Pinpoint the cell where the given text exists, returning its (x, y) midpoint coordinate. 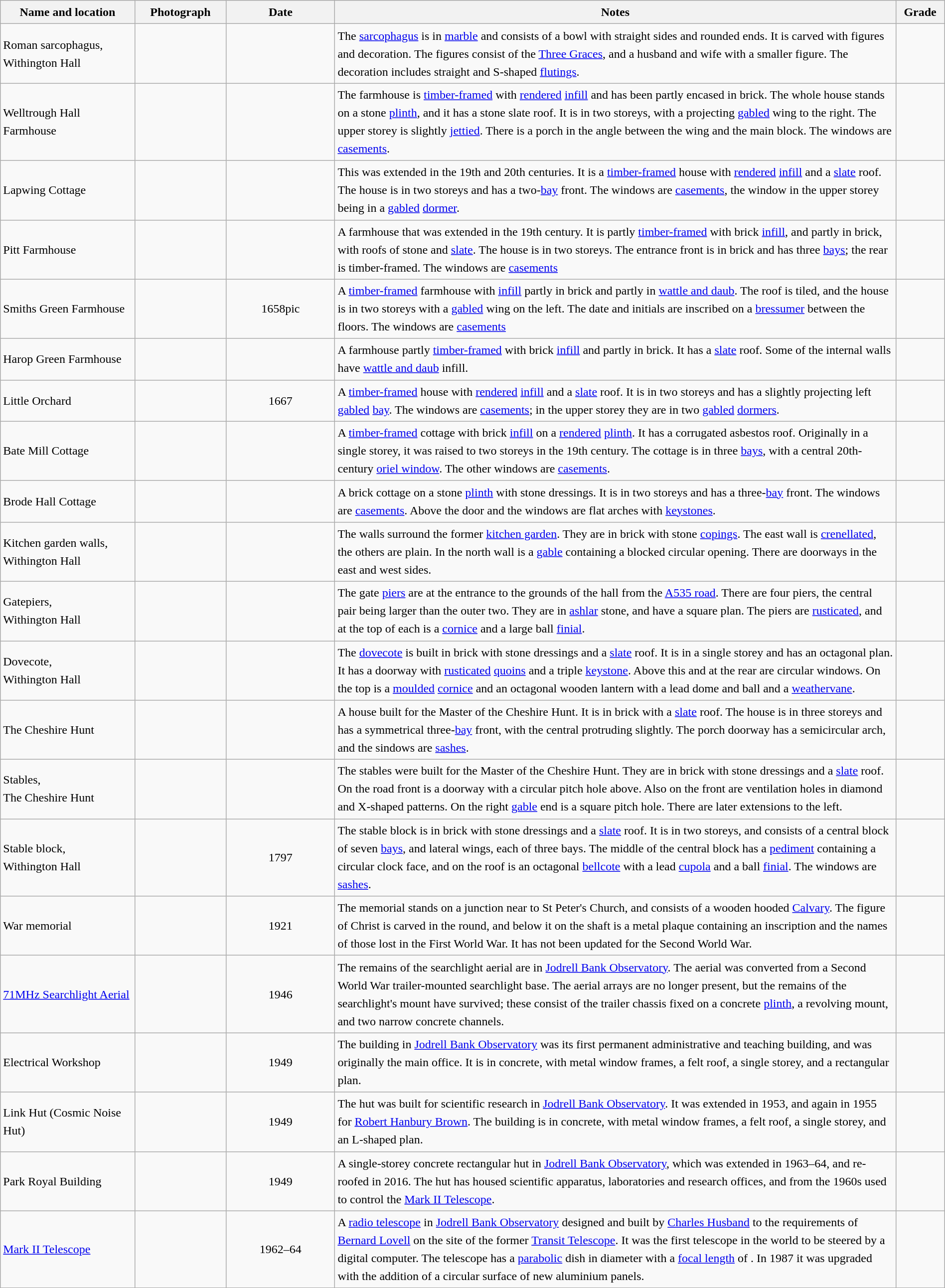
Lapwing Cottage (68, 190)
Brode Hall Cottage (68, 501)
Stables,The Cheshire Hunt (68, 790)
Park Royal Building (68, 1181)
Kitchen garden walls,Withington Hall (68, 551)
War memorial (68, 926)
Date (281, 12)
Welltrough Hall Farmhouse (68, 122)
Bate Mill Cottage (68, 451)
71MHz Searchlight Aerial (68, 994)
1946 (281, 994)
Gatepiers,Withington Hall (68, 611)
Electrical Workshop (68, 1063)
Harop Green Farmhouse (68, 359)
Photograph (180, 12)
Link Hut (Cosmic Noise Hut) (68, 1122)
The Cheshire Hunt (68, 730)
Name and location (68, 12)
1667 (281, 401)
1658pic (281, 309)
Roman sarcophagus,Withington Hall (68, 54)
1921 (281, 926)
Smiths Green Farmhouse (68, 309)
Notes (615, 12)
Grade (920, 12)
A farmhouse partly timber-framed with brick infill and partly in brick. It has a slate roof. Some of the internal walls have wattle and daub infill. (615, 359)
Stable block,Withington Hall (68, 857)
Dovecote,Withington Hall (68, 671)
Pitt Farmhouse (68, 249)
1797 (281, 857)
Mark II Telescope (68, 1249)
Little Orchard (68, 401)
1962–64 (281, 1249)
